Return the [x, y] coordinate for the center point of the cell that contains the specified text.  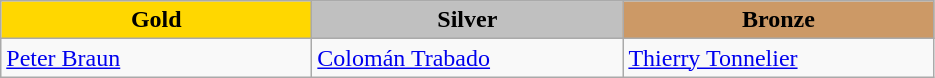
Silver [468, 20]
Gold [156, 20]
Colomán Trabado [468, 58]
Peter Braun [156, 58]
Thierry Tonnelier [778, 58]
Bronze [778, 20]
